Scan for the cell matching the given text and deliver its [X, Y] coordinate at center. 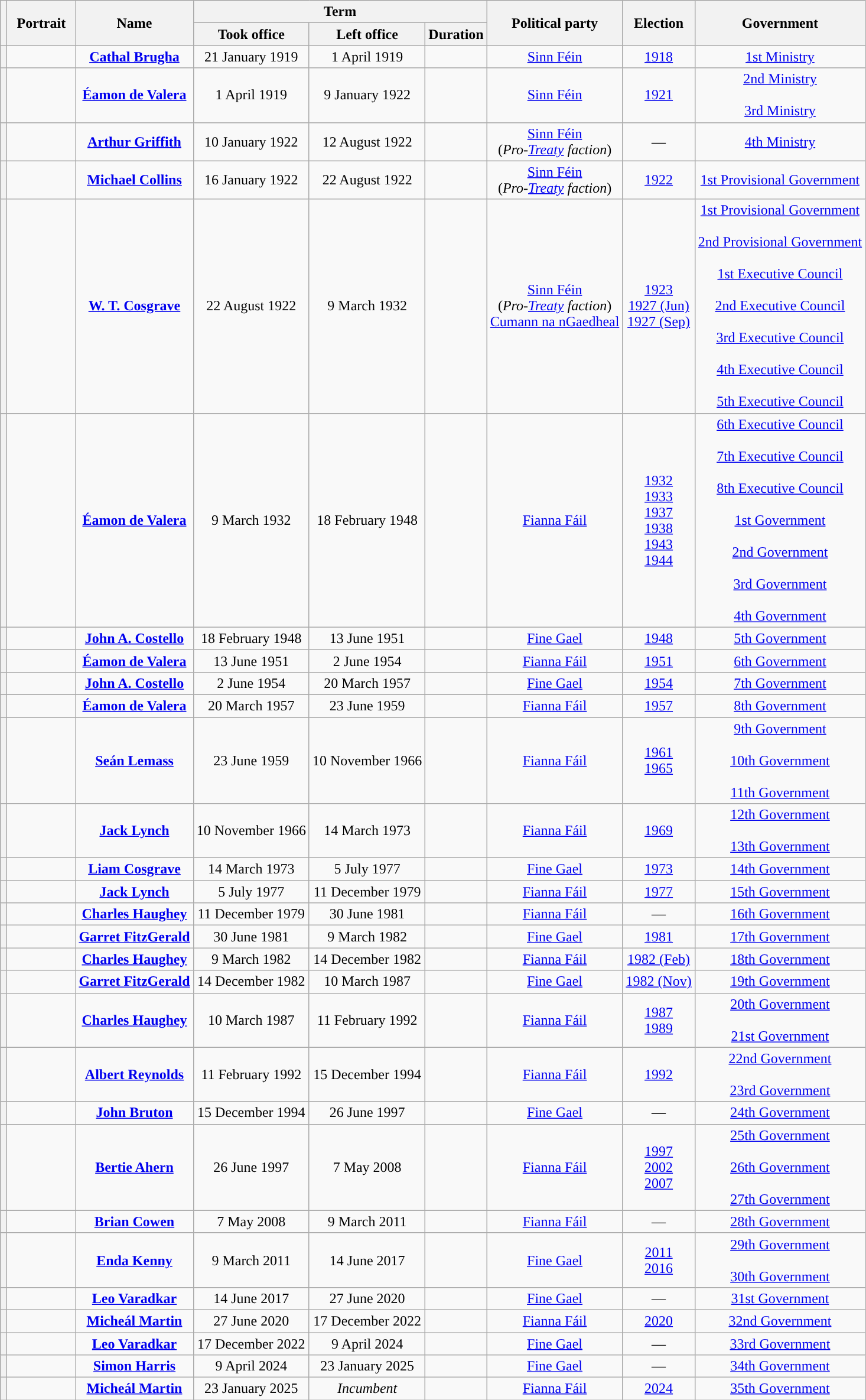
1951 [659, 661]
5th Government [780, 638]
35th Government [780, 1389]
4th Ministry [780, 142]
1st Provisional Government [780, 180]
28th Government [780, 1222]
199720022007 [659, 1167]
6th Government [780, 661]
2024 [659, 1389]
1992 [659, 1074]
20112016 [659, 1260]
1954 [659, 683]
18th Government [780, 959]
25th Government26th Government27th Government [780, 1167]
Brian Cowen [135, 1222]
34th Government [780, 1366]
Portrait [41, 23]
21 January 1919 [251, 57]
Name [135, 23]
8th Government [780, 706]
12th Government13th Government [780, 831]
14th Government [780, 869]
1982 (Nov) [659, 982]
Term [340, 12]
1981 [659, 937]
19231927 (Jun)1927 (Sep) [659, 306]
1957 [659, 706]
19th Government [780, 982]
1st Ministry [780, 57]
15th Government [780, 892]
22nd Government23rd Government [780, 1074]
1969 [659, 831]
Government [780, 23]
1982 (Feb) [659, 959]
Arthur Griffith [135, 142]
Albert Reynolds [135, 1074]
1973 [659, 869]
Simon Harris [135, 1366]
1977 [659, 892]
193219331937193819431944 [659, 520]
Seán Lemass [135, 761]
2nd Ministry3rd Ministry [780, 95]
9 January 1922 [367, 95]
31st Government [780, 1298]
Took office [251, 34]
12 August 1922 [367, 142]
2020 [659, 1321]
Cathal Brugha [135, 57]
Liam Cosgrave [135, 869]
1948 [659, 638]
6th Executive Council7th Executive Council8th Executive Council1st Government2nd Government3rd Government4th Government [780, 520]
16 January 1922 [251, 180]
29th Government30th Government [780, 1260]
1918 [659, 57]
24th Government [780, 1113]
John Bruton [135, 1113]
Left office [367, 34]
1921 [659, 95]
19871989 [659, 1020]
Enda Kenny [135, 1260]
Sinn Féin(Pro-Treaty faction)Cumann na nGaedheal [555, 306]
1922 [659, 180]
20th Government21st Government [780, 1020]
W. T. Cosgrave [135, 306]
Political party [555, 23]
19611965 [659, 761]
32nd Government [780, 1321]
17th Government [780, 937]
Duration [456, 34]
Bertie Ahern [135, 1167]
9th Government10th Government11th Government [780, 761]
Election [659, 23]
33rd Government [780, 1343]
7th Government [780, 683]
16th Government [780, 914]
10 January 1922 [251, 142]
Michael Collins [135, 180]
Incumbent [367, 1389]
